Return (x, y) of the center of cell containing provided text 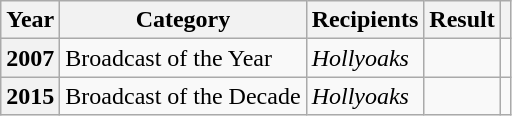
Broadcast of the Year (183, 58)
2007 (30, 58)
Result (462, 20)
Year (30, 20)
Category (183, 20)
Recipients (365, 20)
Broadcast of the Decade (183, 96)
2015 (30, 96)
